Return (x, y) of the center of cell containing provided text 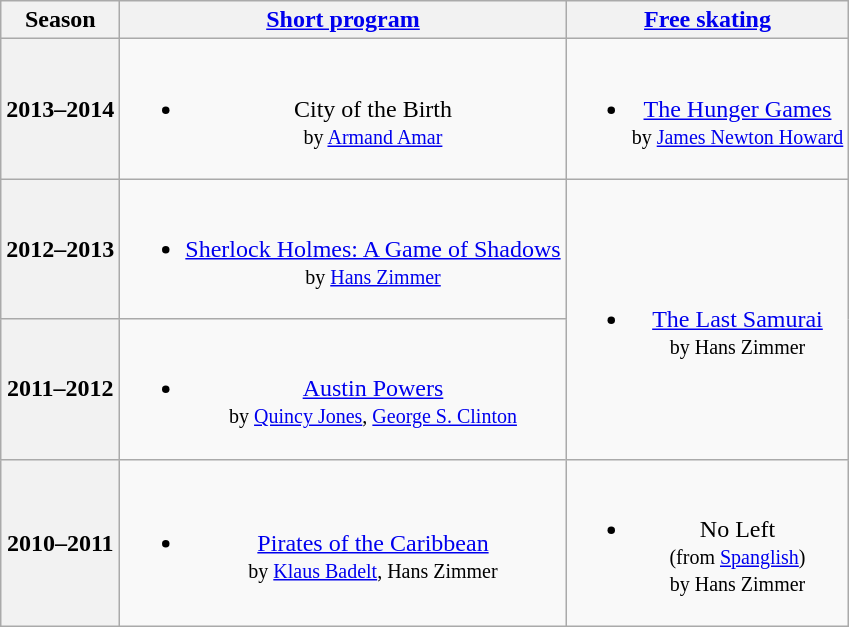
Season (60, 20)
The Hunger Games by James Newton Howard (708, 109)
Austin Powers by Quincy Jones, George S. Clinton (343, 389)
No Left (from Spanglish) by Hans Zimmer (708, 542)
Free skating (708, 20)
City of the Birth by Armand Amar (343, 109)
Pirates of the Caribbean by Klaus Badelt, Hans Zimmer (343, 542)
The Last Samurai by Hans Zimmer (708, 319)
2010–2011 (60, 542)
Sherlock Holmes: A Game of Shadows by Hans Zimmer (343, 249)
2013–2014 (60, 109)
2012–2013 (60, 249)
2011–2012 (60, 389)
Short program (343, 20)
